Detect which cell encompasses the target text, then output its [X, Y] center coordinate. 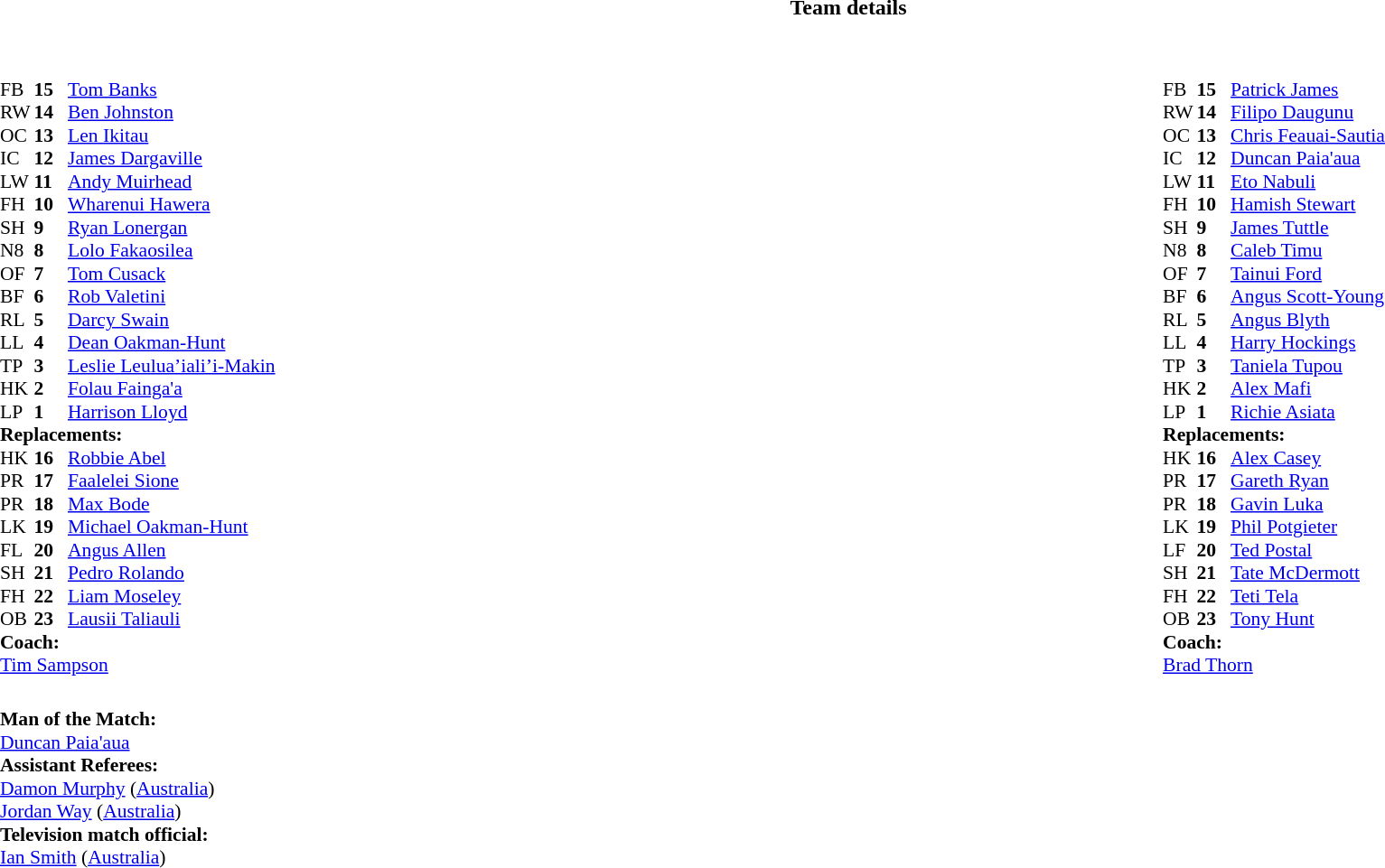
Faalelei Sione [172, 481]
Tainui Ford [1308, 274]
Darcy Swain [172, 320]
Len Ikitau [172, 135]
Caleb Timu [1308, 250]
Tim Sampson [137, 666]
James Dargaville [172, 158]
Liam Moseley [172, 596]
Folau Fainga'a [172, 389]
Dean Oakman-Hunt [172, 342]
James Tuttle [1308, 228]
Harry Hockings [1308, 342]
Michael Oakman-Hunt [172, 527]
Lausii Taliauli [172, 619]
Ted Postal [1308, 550]
Hamish Stewart [1308, 205]
Tony Hunt [1308, 619]
Wharenui Hawera [172, 205]
Angus Blyth [1308, 320]
Harrison Lloyd [172, 412]
Robbie Abel [172, 458]
FL [17, 550]
Lolo Fakaosilea [172, 250]
Teti Tela [1308, 596]
Tom Cusack [172, 274]
Ben Johnston [172, 113]
Gavin Luka [1308, 504]
Max Bode [172, 504]
Angus Scott-Young [1308, 297]
Andy Muirhead [172, 182]
Tom Banks [172, 89]
Phil Potgieter [1308, 527]
Eto Nabuli [1308, 182]
Gareth Ryan [1308, 481]
Rob Valetini [172, 297]
Patrick James [1308, 89]
Filipo Daugunu [1308, 113]
Taniela Tupou [1308, 366]
LF [1180, 550]
Brad Thorn [1274, 666]
Alex Mafi [1308, 389]
Ryan Lonergan [172, 228]
Chris Feauai-Sautia [1308, 135]
Tate McDermott [1308, 574]
Richie Asiata [1308, 412]
Pedro Rolando [172, 574]
Angus Allen [172, 550]
Alex Casey [1308, 458]
Duncan Paia'aua [1308, 158]
Leslie Leulua’iali’i-Makin [172, 366]
